Scan for the cell matching the given text and deliver its (x, y) coordinate at center. 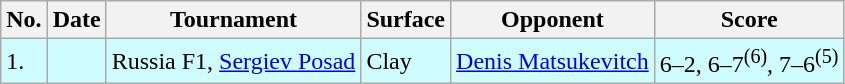
Russia F1, Sergiev Posad (234, 62)
6–2, 6–7(6), 7–6(5) (749, 62)
Denis Matsukevitch (553, 62)
Opponent (553, 20)
Surface (406, 20)
1. (24, 62)
No. (24, 20)
Clay (406, 62)
Tournament (234, 20)
Date (76, 20)
Score (749, 20)
